Return [X, Y] of the center of cell containing provided text 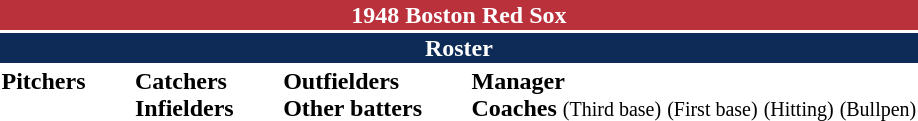
Roster [459, 48]
1948 Boston Red Sox [459, 15]
